Return (x, y) of the center of cell containing provided text 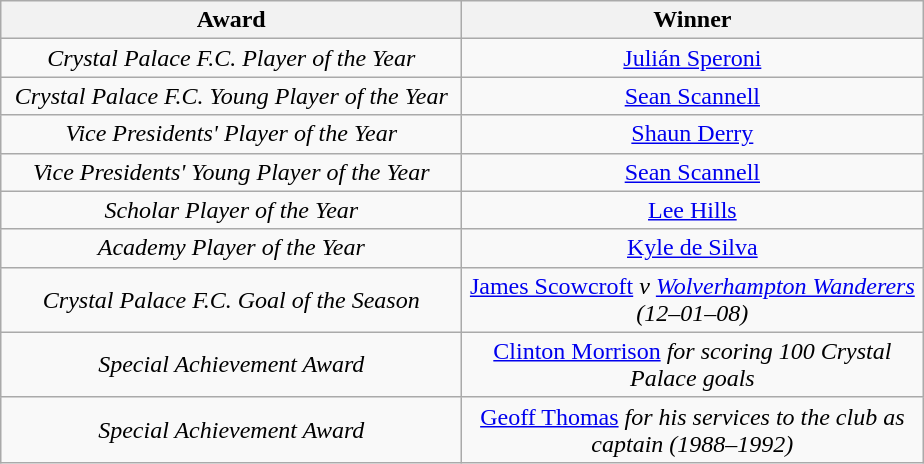
Academy Player of the Year (232, 248)
Vice Presidents' Player of the Year (232, 134)
James Scowcroft v Wolverhampton Wanderers (12–01–08) (692, 300)
Lee Hills (692, 210)
Shaun Derry (692, 134)
Winner (692, 20)
Award (232, 20)
Kyle de Silva (692, 248)
Geoff Thomas for his services to the club as captain (1988–1992) (692, 430)
Scholar Player of the Year (232, 210)
Clinton Morrison for scoring 100 Crystal Palace goals (692, 364)
Crystal Palace F.C. Player of the Year (232, 58)
Julián Speroni (692, 58)
Vice Presidents' Young Player of the Year (232, 172)
Crystal Palace F.C. Goal of the Season (232, 300)
Crystal Palace F.C. Young Player of the Year (232, 96)
